Return the (x, y) coordinate for the center point of the cell that contains the specified text.  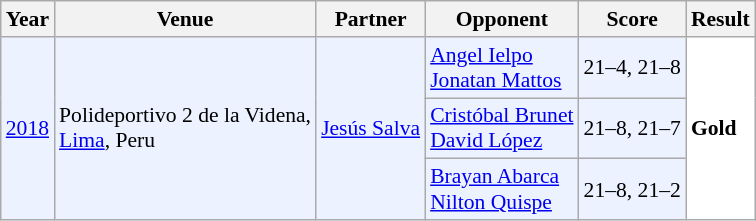
21–8, 21–7 (632, 128)
Cristóbal Brunet David López (502, 128)
Gold (720, 128)
Angel Ielpo Jonatan Mattos (502, 68)
21–4, 21–8 (632, 68)
2018 (28, 128)
Polideportivo 2 de la Videna,Lima, Peru (185, 128)
Score (632, 19)
Jesús Salva (370, 128)
21–8, 21–2 (632, 190)
Venue (185, 19)
Result (720, 19)
Year (28, 19)
Partner (370, 19)
Brayan Abarca Nilton Quispe (502, 190)
Opponent (502, 19)
